Return the (X, Y) coordinate for the center point of the cell that contains the specified text.  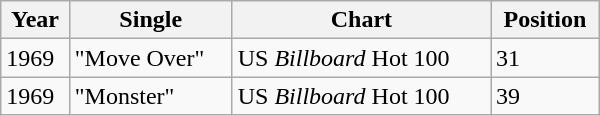
31 (546, 58)
Chart (361, 20)
Year (35, 20)
Position (546, 20)
Single (150, 20)
"Monster" (150, 96)
39 (546, 96)
"Move Over" (150, 58)
